For the text-containing cell, return its midpoint in (x, y) coordinate format. 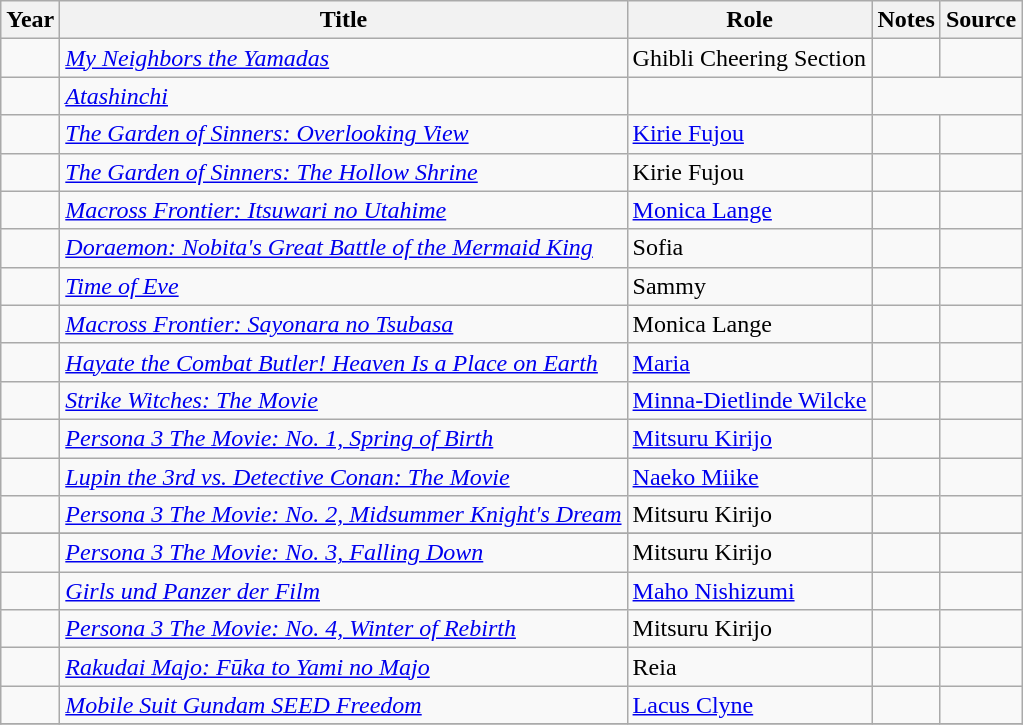
Rakudai Majo: Fūka to Yami no Majo (344, 667)
The Garden of Sinners: Overlooking View (344, 134)
Persona 3 The Movie: No. 4, Winter of Rebirth (344, 629)
Maria (750, 362)
My Neighbors the Yamadas (344, 58)
Persona 3 The Movie: No. 3, Falling Down (344, 553)
Persona 3 The Movie: No. 2, Midsummer Knight's Dream (344, 515)
Persona 3 The Movie: No. 1, Spring of Birth (344, 438)
Sofia (750, 248)
Notes (906, 20)
Hayate the Combat Butler! Heaven Is a Place on Earth (344, 362)
Girls und Panzer der Film (344, 591)
Macross Frontier: Itsuwari no Utahime (344, 210)
Maho Nishizumi (750, 591)
Naeko Miike (750, 477)
Minna-Dietlinde Wilcke (750, 400)
Title (344, 20)
Time of Eve (344, 286)
Source (980, 20)
Strike Witches: The Movie (344, 400)
Mobile Suit Gundam SEED Freedom (344, 705)
The Garden of Sinners: The Hollow Shrine (344, 172)
Ghibli Cheering Section (750, 58)
Role (750, 20)
Reia (750, 667)
Atashinchi (344, 96)
Doraemon: Nobita's Great Battle of the Mermaid King (344, 248)
Year (30, 20)
Lupin the 3rd vs. Detective Conan: The Movie (344, 477)
Macross Frontier: Sayonara no Tsubasa (344, 324)
Lacus Clyne (750, 705)
Sammy (750, 286)
